Extract the (x, y) coordinate from the center of the cell holding the provided text.  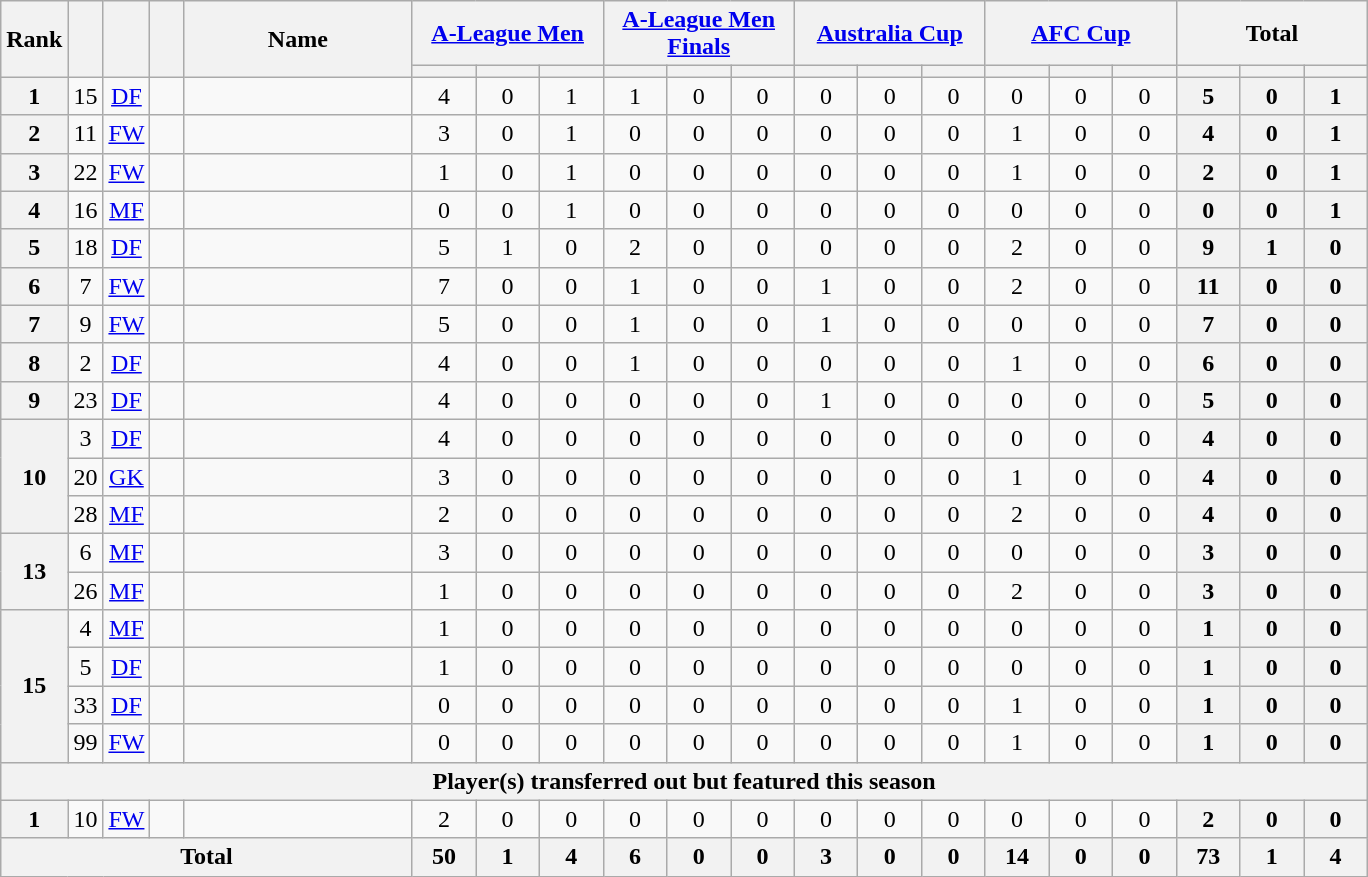
26 (86, 591)
33 (86, 705)
16 (86, 210)
13 (34, 572)
Australia Cup (890, 34)
23 (86, 400)
28 (86, 515)
18 (86, 248)
50 (444, 857)
Rank (34, 39)
GK (126, 477)
A-League Men (508, 34)
A-League Men Finals (698, 34)
20 (86, 477)
73 (1208, 857)
14 (1017, 857)
AFC Cup (1080, 34)
22 (86, 172)
Name (298, 39)
Player(s) transferred out but featured this season (684, 781)
99 (86, 743)
8 (34, 362)
